Detect which cell encompasses the target text, then output its [X, Y] center coordinate. 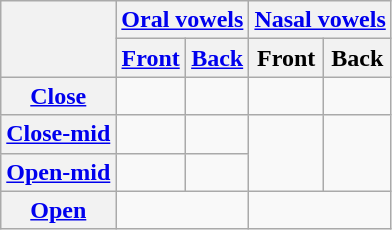
Open-mid [58, 172]
Close-mid [58, 134]
Open [58, 210]
Nasal vowels [320, 20]
Oral vowels [182, 20]
Close [58, 96]
